Pinpoint the cell where the given text exists, returning its (x, y) midpoint coordinate. 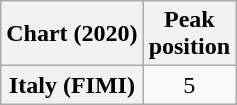
Italy (FIMI) (72, 85)
Peakposition (189, 34)
Chart (2020) (72, 34)
5 (189, 85)
